Search for the cell housing the specified text and yield its (X, Y) center coordinate. 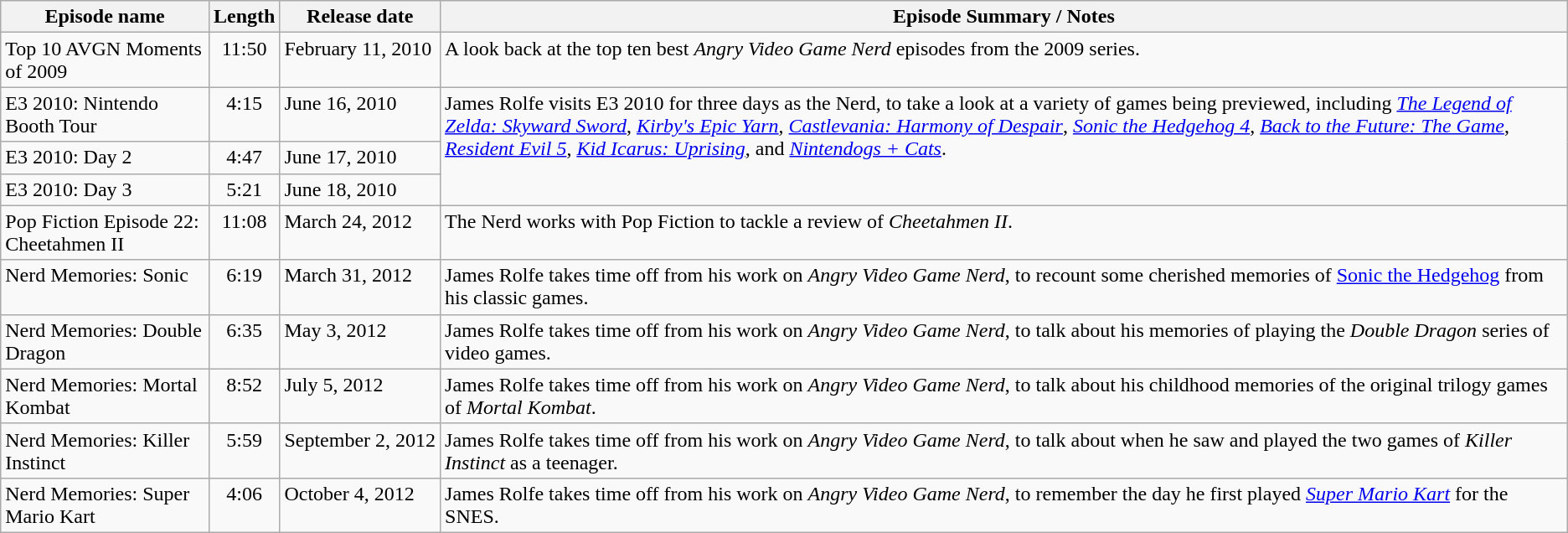
James Rolfe takes time off from his work on Angry Video Game Nerd, to recount some cherished memories of Sonic the Hedgehog from his classic games. (1004, 287)
A look back at the top ten best Angry Video Game Nerd episodes from the 2009 series. (1004, 60)
Top 10 AVGN Moments of 2009 (106, 60)
Nerd Memories: Sonic (106, 287)
The Nerd works with Pop Fiction to tackle a review of Cheetahmen II. (1004, 233)
February 11, 2010 (360, 60)
Nerd Memories: Double Dragon (106, 342)
11:50 (244, 60)
E3 2010: Day 2 (106, 158)
March 24, 2012 (360, 233)
Length (244, 17)
May 3, 2012 (360, 342)
Nerd Memories: Super Mario Kart (106, 505)
5:21 (244, 189)
James Rolfe takes time off from his work on Angry Video Game Nerd, to remember the day he first played Super Mario Kart for the SNES. (1004, 505)
Pop Fiction Episode 22: Cheetahmen II (106, 233)
March 31, 2012 (360, 287)
June 17, 2010 (360, 158)
11:08 (244, 233)
Nerd Memories: Killer Instinct (106, 451)
June 16, 2010 (360, 114)
Episode name (106, 17)
E3 2010: Day 3 (106, 189)
James Rolfe takes time off from his work on Angry Video Game Nerd, to talk about his memories of playing the Double Dragon series of video games. (1004, 342)
6:35 (244, 342)
E3 2010: Nintendo Booth Tour (106, 114)
Nerd Memories: Mortal Kombat (106, 396)
8:52 (244, 396)
July 5, 2012 (360, 396)
4:06 (244, 505)
Release date (360, 17)
5:59 (244, 451)
6:19 (244, 287)
4:47 (244, 158)
September 2, 2012 (360, 451)
4:15 (244, 114)
Episode Summary / Notes (1004, 17)
October 4, 2012 (360, 505)
June 18, 2010 (360, 189)
